Find where the given text appears and provide that cell's center as (X, Y) coordinate. 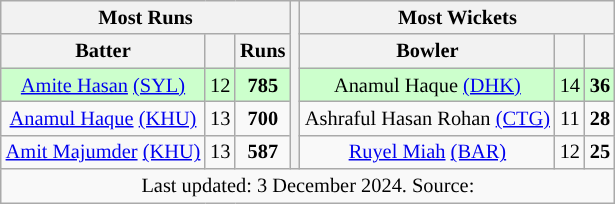
Most Wickets (458, 17)
Batter (103, 51)
Last updated: 3 December 2024. Source: (308, 186)
700 (262, 118)
Ashraful Hasan Rohan (CTG) (428, 118)
Amit Majumder (KHU) (103, 152)
Anamul Haque (KHU) (103, 118)
Bowler (428, 51)
785 (262, 85)
28 (600, 118)
14 (570, 85)
Most Runs (146, 17)
11 (570, 118)
Runs (262, 51)
587 (262, 152)
25 (600, 152)
Anamul Haque (DHK) (428, 85)
36 (600, 85)
Amite Hasan (SYL) (103, 85)
Ruyel Miah (BAR) (428, 152)
